Output the [X, Y] coordinate of the center of the cell containing the given text.  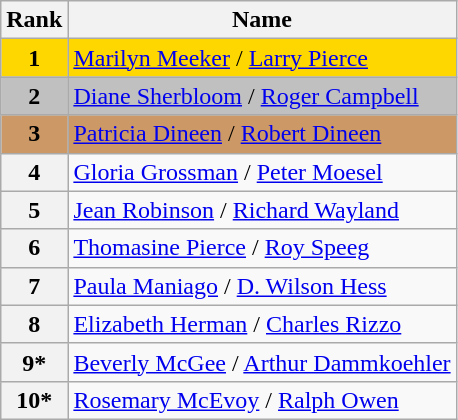
5 [34, 210]
10* [34, 400]
Gloria Grossman / Peter Moesel [262, 172]
Jean Robinson / Richard Wayland [262, 210]
Rosemary McEvoy / Ralph Owen [262, 400]
Elizabeth Herman / Charles Rizzo [262, 324]
1 [34, 58]
9* [34, 362]
Marilyn Meeker / Larry Pierce [262, 58]
Name [262, 20]
Rank [34, 20]
Thomasine Pierce / Roy Speeg [262, 248]
6 [34, 248]
Diane Sherbloom / Roger Campbell [262, 96]
8 [34, 324]
4 [34, 172]
2 [34, 96]
Patricia Dineen / Robert Dineen [262, 134]
3 [34, 134]
7 [34, 286]
Paula Maniago / D. Wilson Hess [262, 286]
Beverly McGee / Arthur Dammkoehler [262, 362]
